Output the (x, y) coordinate of the center of the cell containing the given text.  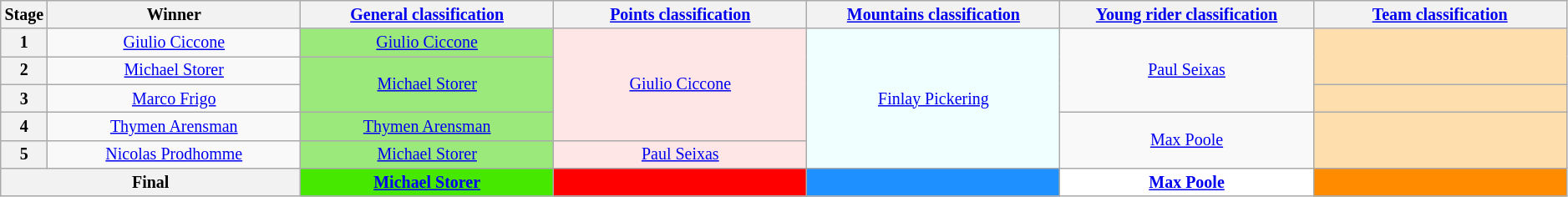
Mountains classification (934, 15)
Final (150, 182)
Marco Frigo (174, 98)
Finlay Pickering (934, 98)
Points classification (680, 15)
Young rider classification (1186, 15)
Winner (174, 15)
Stage (24, 15)
Team classification (1440, 15)
1 (24, 43)
4 (24, 127)
5 (24, 154)
3 (24, 98)
General classification (428, 15)
Nicolas Prodhomme (174, 154)
2 (24, 70)
